Identify which cell holds the provided text, then report its [X, Y] central coordinate. 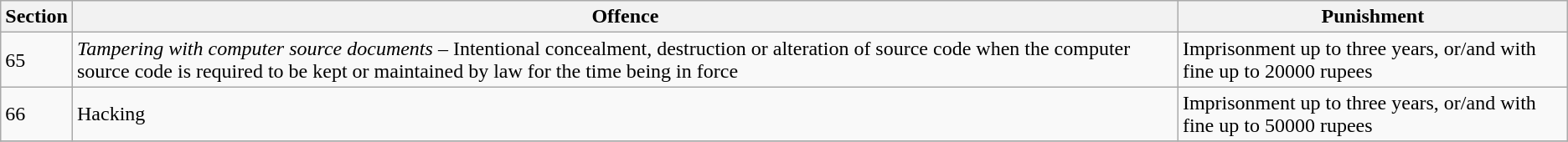
66 [37, 114]
Punishment [1372, 17]
65 [37, 60]
Imprisonment up to three years, or/and with fine up to 50000 rupees [1372, 114]
Hacking [625, 114]
Section [37, 17]
Offence [625, 17]
Imprisonment up to three years, or/and with fine up to 20000 rupees [1372, 60]
